Detect which cell encompasses the target text, then output its (X, Y) center coordinate. 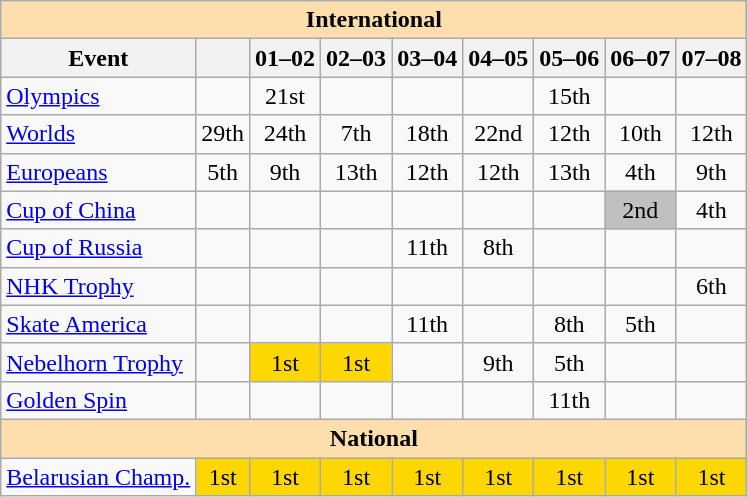
22nd (498, 134)
7th (356, 134)
29th (223, 134)
6th (712, 286)
Golden Spin (98, 400)
Cup of China (98, 210)
15th (570, 96)
Event (98, 58)
05–06 (570, 58)
02–03 (356, 58)
National (374, 438)
Skate America (98, 324)
18th (428, 134)
International (374, 20)
Nebelhorn Trophy (98, 362)
2nd (640, 210)
NHK Trophy (98, 286)
21st (286, 96)
24th (286, 134)
Europeans (98, 172)
03–04 (428, 58)
04–05 (498, 58)
01–02 (286, 58)
07–08 (712, 58)
Belarusian Champ. (98, 477)
10th (640, 134)
Cup of Russia (98, 248)
Olympics (98, 96)
Worlds (98, 134)
06–07 (640, 58)
